Identify which cell holds the provided text, then report its (x, y) central coordinate. 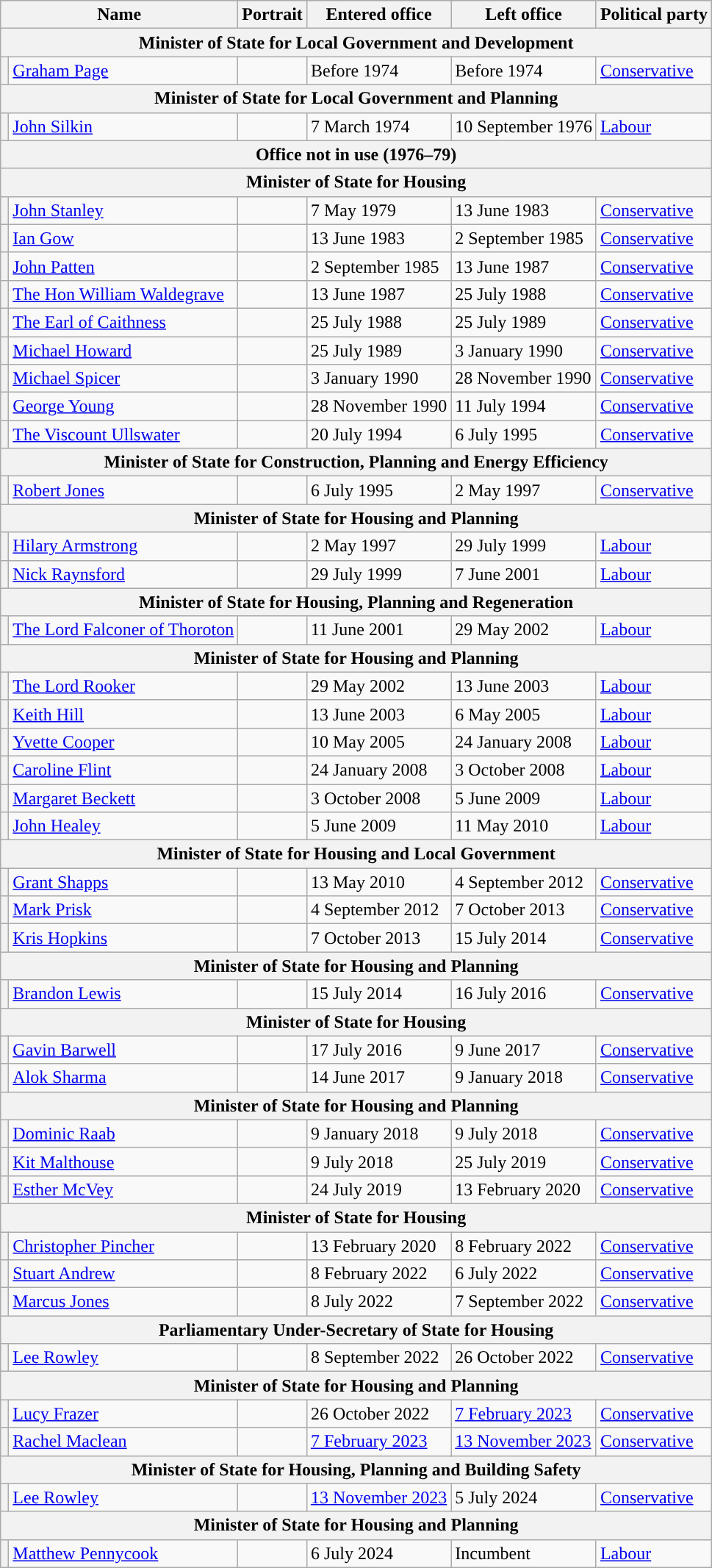
Minister of State for Housing, Planning and Regeneration (356, 602)
5 July 2024 (524, 1497)
14 June 2017 (378, 1078)
John Healey (123, 826)
7 May 1979 (378, 210)
8 July 2022 (378, 1302)
17 July 2016 (378, 1050)
Office not in use (1976–79) (356, 154)
Stuart Andrew (123, 1274)
Esther McVey (123, 1189)
7 September 2022 (524, 1302)
Brandon Lewis (123, 994)
Grant Shapps (123, 882)
Alok Sharma (123, 1078)
24 July 2019 (378, 1189)
Lucy Frazer (123, 1414)
John Stanley (123, 210)
Marcus Jones (123, 1302)
Margaret Beckett (123, 798)
Yvette Cooper (123, 742)
Caroline Flint (123, 770)
11 May 2010 (524, 826)
Kris Hopkins (123, 938)
9 June 2017 (524, 1050)
7 March 1974 (378, 126)
Entered office (378, 15)
Matthew Pennycook (123, 1553)
Kit Malthouse (123, 1161)
6 July 2022 (524, 1274)
Rachel Maclean (123, 1442)
Keith Hill (123, 714)
The Earl of Caithness (123, 322)
The Hon William Waldegrave (123, 294)
Incumbent (524, 1553)
Robert Jones (123, 490)
Ian Gow (123, 238)
Graham Page (123, 71)
10 May 2005 (378, 742)
11 June 2001 (378, 630)
The Lord Falconer of Thoroton (123, 630)
Dominic Raab (123, 1134)
The Lord Rooker (123, 686)
Hilary Armstrong (123, 546)
Minister of State for Housing and Local Government (356, 854)
Parliamentary Under-Secretary of State for Housing (356, 1330)
Name (119, 15)
6 July 2024 (378, 1553)
The Viscount Ullswater (123, 434)
20 July 1994 (378, 434)
8 September 2022 (378, 1358)
Minister of State for Construction, Planning and Energy Efficiency (356, 462)
John Silkin (123, 126)
25 July 2019 (524, 1161)
Left office (524, 15)
Christopher Pincher (123, 1246)
Minister of State for Housing, Planning and Building Safety (356, 1469)
George Young (123, 407)
13 May 2010 (378, 882)
Portrait (273, 15)
Michael Spicer (123, 379)
10 September 1976 (524, 126)
6 May 2005 (524, 714)
11 July 1994 (524, 407)
16 July 2016 (524, 994)
Michael Howard (123, 351)
Mark Prisk (123, 910)
Nick Raynsford (123, 574)
Political party (654, 15)
Minister of State for Local Government and Development (356, 43)
John Patten (123, 266)
Minister of State for Local Government and Planning (356, 99)
Gavin Barwell (123, 1050)
7 June 2001 (524, 574)
